For the text-containing cell, return its midpoint in [X, Y] coordinate format. 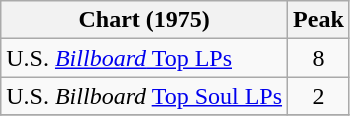
Peak [319, 20]
2 [319, 96]
U.S. Billboard Top Soul LPs [144, 96]
8 [319, 58]
U.S. Billboard Top LPs [144, 58]
Chart (1975) [144, 20]
